Search for the cell housing the specified text and yield its [X, Y] center coordinate. 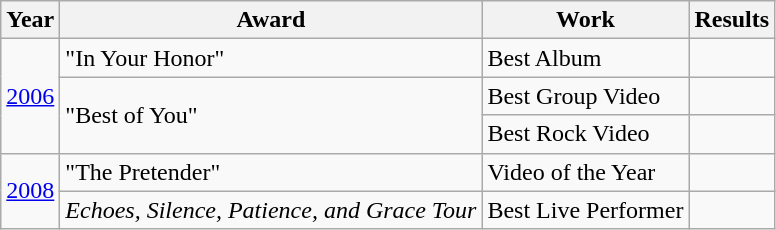
Award [271, 20]
Echoes, Silence, Patience, and Grace Tour [271, 210]
Work [586, 20]
Best Album [586, 58]
"The Pretender" [271, 172]
Best Rock Video [586, 134]
Best Live Performer [586, 210]
2008 [30, 191]
"Best of You" [271, 115]
Results [732, 20]
Video of the Year [586, 172]
Year [30, 20]
2006 [30, 96]
Best Group Video [586, 96]
"In Your Honor" [271, 58]
